Output the (X, Y) coordinate of the center of the cell containing the given text.  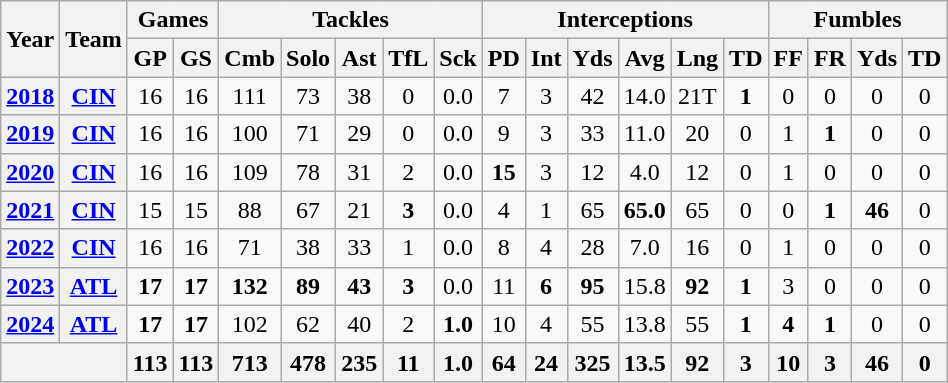
GS (196, 58)
89 (308, 286)
GP (150, 58)
109 (250, 172)
Int (546, 58)
2024 (30, 324)
64 (504, 362)
478 (308, 362)
78 (308, 172)
111 (250, 96)
6 (546, 286)
Year (30, 39)
FF (788, 58)
29 (360, 134)
20 (697, 134)
14.0 (644, 96)
15.8 (644, 286)
28 (592, 248)
100 (250, 134)
132 (250, 286)
2023 (30, 286)
2018 (30, 96)
42 (592, 96)
88 (250, 210)
24 (546, 362)
Avg (644, 58)
95 (592, 286)
Solo (308, 58)
Sck (458, 58)
2019 (30, 134)
PD (504, 58)
67 (308, 210)
102 (250, 324)
FR (830, 58)
325 (592, 362)
13.5 (644, 362)
Tackles (350, 20)
65.0 (644, 210)
21 (360, 210)
11.0 (644, 134)
Team (94, 39)
713 (250, 362)
73 (308, 96)
Cmb (250, 58)
21T (697, 96)
235 (360, 362)
40 (360, 324)
43 (360, 286)
7.0 (644, 248)
8 (504, 248)
9 (504, 134)
Games (173, 20)
13.8 (644, 324)
2022 (30, 248)
4.0 (644, 172)
2020 (30, 172)
2021 (30, 210)
TfL (408, 58)
Lng (697, 58)
62 (308, 324)
31 (360, 172)
Ast (360, 58)
Fumbles (858, 20)
Interceptions (625, 20)
7 (504, 96)
